Search for the cell housing the specified text and yield its [X, Y] center coordinate. 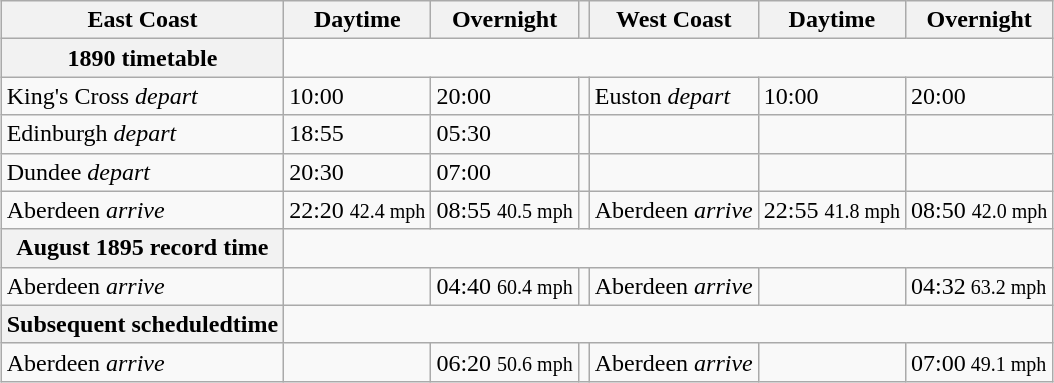
07:00 49.1 mph [980, 362]
West Coast [674, 20]
1890 timetable [142, 58]
King's Cross depart [142, 96]
Edinburgh depart [142, 134]
22:20 42.4 mph [358, 210]
East Coast [142, 20]
20:30 [358, 172]
Subsequent scheduledtime [142, 324]
07:00 [504, 172]
04:40 60.4 mph [504, 286]
August 1895 record time [142, 248]
Dundee depart [142, 172]
18:55 [358, 134]
05:30 [504, 134]
Euston depart [674, 96]
08:50 42.0 mph [980, 210]
04:32 63.2 mph [980, 286]
08:55 40.5 mph [504, 210]
06:20 50.6 mph [504, 362]
22:55 41.8 mph [832, 210]
